Detect which cell encompasses the target text, then output its (X, Y) center coordinate. 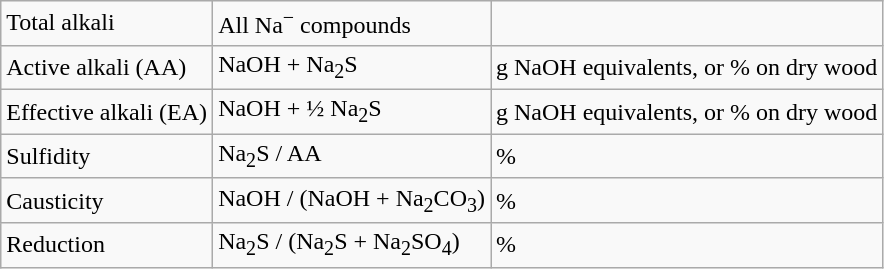
NaOH + Na2S (352, 67)
Total alkali (107, 24)
Sulfidity (107, 156)
Reduction (107, 245)
Na2S / AA (352, 156)
Na2S / (Na2S + Na2SO4) (352, 245)
Active alkali (AA) (107, 67)
NaOH + ½ Na2S (352, 112)
NaOH / (NaOH + Na2CO3) (352, 200)
Causticity (107, 200)
All Na− compounds (352, 24)
Effective alkali (EA) (107, 112)
